Scan for the cell matching the given text and deliver its [X, Y] coordinate at center. 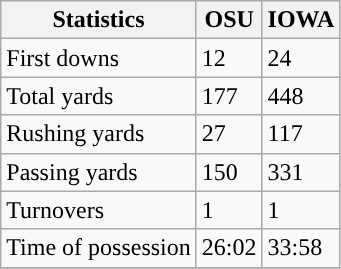
Turnovers [99, 210]
First downs [99, 58]
Total yards [99, 96]
OSU [229, 20]
26:02 [229, 248]
IOWA [301, 20]
12 [229, 58]
448 [301, 96]
331 [301, 172]
Rushing yards [99, 134]
150 [229, 172]
Time of possession [99, 248]
33:58 [301, 248]
117 [301, 134]
24 [301, 58]
177 [229, 96]
Passing yards [99, 172]
Statistics [99, 20]
27 [229, 134]
